Extract the [x, y] coordinate from the center of the cell holding the provided text.  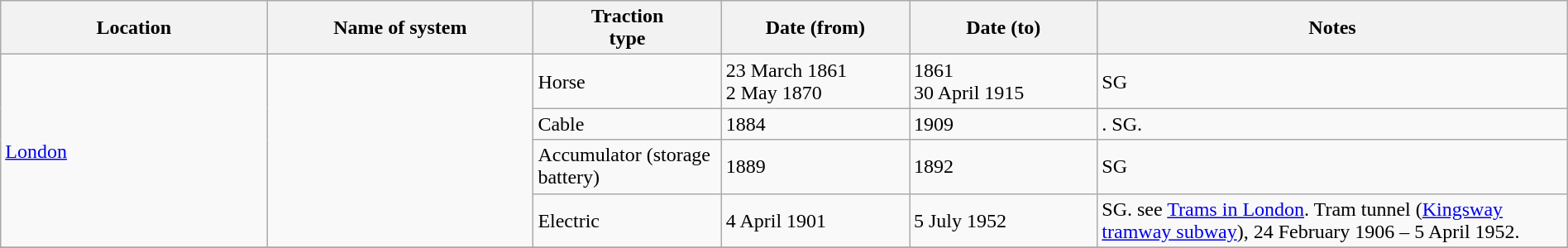
Location [134, 28]
. SG. [1332, 124]
Accumulator (storage battery) [627, 167]
186130 April 1915 [1004, 81]
Notes [1332, 28]
Horse [627, 81]
4 April 1901 [815, 220]
London [134, 150]
1892 [1004, 167]
Tractiontype [627, 28]
Cable [627, 124]
Electric [627, 220]
1884 [815, 124]
Name of system [400, 28]
Date (from) [815, 28]
5 July 1952 [1004, 220]
1889 [815, 167]
23 March 18612 May 1870 [815, 81]
1909 [1004, 124]
Date (to) [1004, 28]
SG. see Trams in London. Tram tunnel (Kingsway tramway subway), 24 February 1906 – 5 April 1952. [1332, 220]
